Scan for the cell matching the given text and deliver its [x, y] coordinate at center. 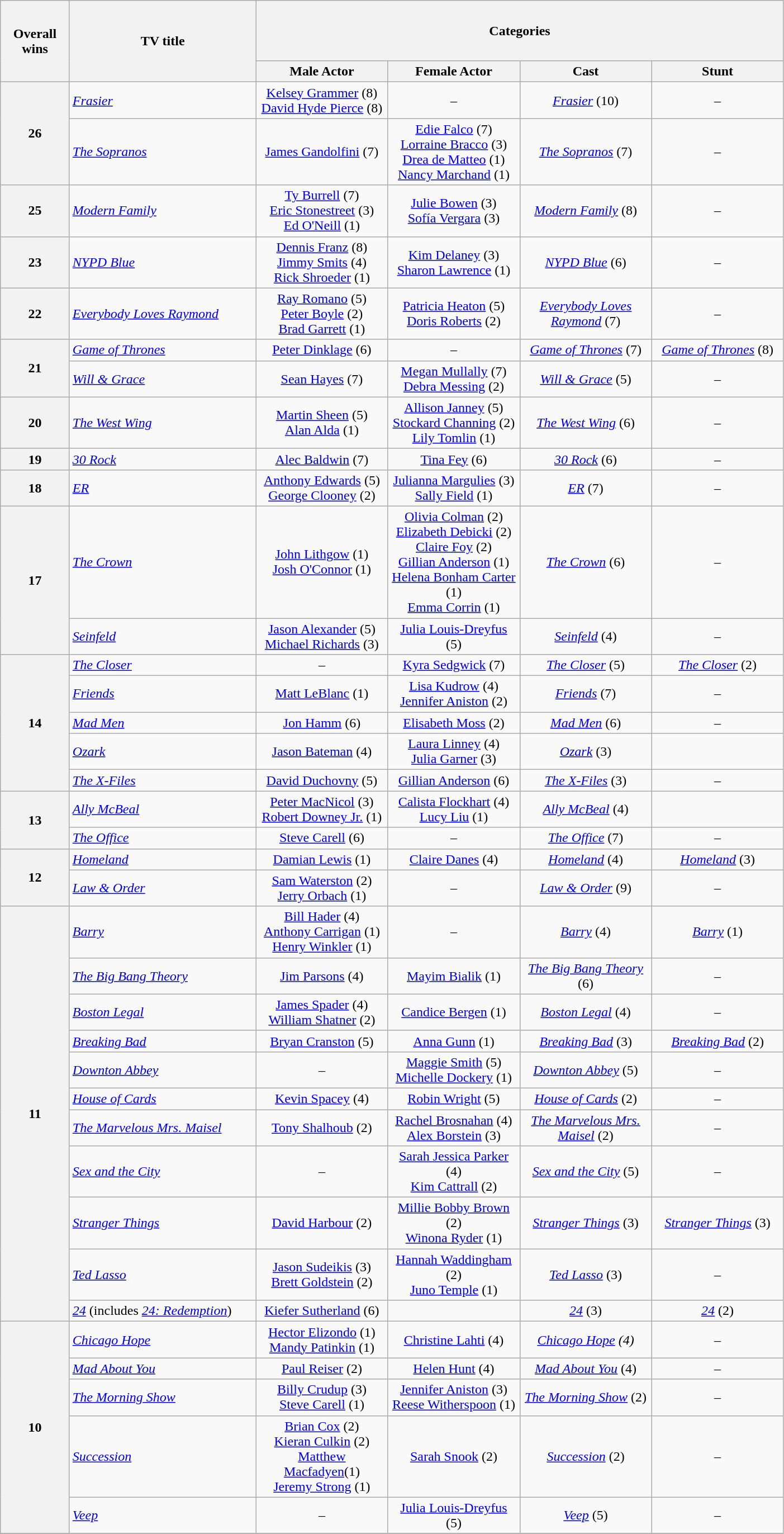
Calista Flockhart (4)Lucy Liu (1) [454, 809]
Peter MacNicol (3)Robert Downey Jr. (1) [322, 809]
The Morning Show [163, 1398]
Chicago Hope [163, 1339]
Dennis Franz (8)Jimmy Smits (4)Rick Shroeder (1) [322, 262]
Law & Order (9) [586, 888]
ER [163, 487]
Modern Family [163, 211]
Maggie Smith (5)Michelle Dockery (1) [454, 1070]
Elisabeth Moss (2) [454, 723]
Veep (5) [586, 1515]
Friends [163, 694]
26 [35, 134]
The Crown (6) [586, 562]
The Closer [163, 665]
Categories [520, 31]
Homeland [163, 859]
Stunt [718, 72]
Friends (7) [586, 694]
20 [35, 423]
Everybody Loves Raymond (7) [586, 314]
House of Cards (2) [586, 1099]
Breaking Bad [163, 1041]
Ted Lasso (3) [586, 1275]
James Spader (4)William Shatner (2) [322, 1012]
22 [35, 314]
Sean Hayes (7) [322, 379]
David Duchovny (5) [322, 780]
Jason Bateman (4) [322, 751]
Modern Family (8) [586, 211]
Edie Falco (7)Lorraine Bracco (3)Drea de Matteo (1)Nancy Marchand (1) [454, 152]
NYPD Blue (6) [586, 262]
30 Rock (6) [586, 459]
The X-Files (3) [586, 780]
NYPD Blue [163, 262]
23 [35, 262]
The Marvelous Mrs. Maisel (2) [586, 1127]
Tina Fey (6) [454, 459]
Downton Abbey (5) [586, 1070]
Kim Delaney (3)Sharon Lawrence (1) [454, 262]
Bill Hader (4)Anthony Carrigan (1) Henry Winkler (1) [322, 932]
Damian Lewis (1) [322, 859]
Hector Elizondo (1)Mandy Patinkin (1) [322, 1339]
Billy Crudup (3)Steve Carell (1) [322, 1398]
30 Rock [163, 459]
Megan Mullally (7)Debra Messing (2) [454, 379]
24 (2) [718, 1311]
Game of Thrones (8) [718, 350]
Bryan Cranston (5) [322, 1041]
John Lithgow (1)Josh O'Connor (1) [322, 562]
The West Wing (6) [586, 423]
Mad About You [163, 1369]
Robin Wright (5) [454, 1099]
James Gandolfini (7) [322, 152]
11 [35, 1114]
Boston Legal [163, 1012]
Claire Danes (4) [454, 859]
Male Actor [322, 72]
13 [35, 820]
Mayim Bialik (1) [454, 976]
Overall wins [35, 41]
Breaking Bad (3) [586, 1041]
Homeland (3) [718, 859]
Olivia Colman (2)Elizabeth Debicki (2)Claire Foy (2)Gillian Anderson (1)Helena Bonham Carter (1)Emma Corrin (1) [454, 562]
Sex and the City (5) [586, 1172]
Boston Legal (4) [586, 1012]
Julie Bowen (3)Sofía Vergara (3) [454, 211]
The Sopranos [163, 152]
Barry (1) [718, 932]
Jon Hamm (6) [322, 723]
Frasier [163, 101]
Cast [586, 72]
Game of Thrones [163, 350]
14 [35, 723]
Jason Sudeikis (3)Brett Goldstein (2) [322, 1275]
Peter Dinklage (6) [322, 350]
Sex and the City [163, 1172]
Kelsey Grammer (8)David Hyde Pierce (8) [322, 101]
The Office [163, 838]
Seinfeld [163, 636]
The Sopranos (7) [586, 152]
Kiefer Sutherland (6) [322, 1311]
Tony Shalhoub (2) [322, 1127]
Ozark (3) [586, 751]
Mad Men [163, 723]
Alec Baldwin (7) [322, 459]
David Harbour (2) [322, 1223]
Mad Men (6) [586, 723]
The Morning Show (2) [586, 1398]
ER (7) [586, 487]
Rachel Brosnahan (4)Alex Borstein (3) [454, 1127]
TV title [163, 41]
Will & Grace (5) [586, 379]
Jason Alexander (5)Michael Richards (3) [322, 636]
Allison Janney (5)Stockard Channing (2)Lily Tomlin (1) [454, 423]
Barry [163, 932]
Chicago Hope (4) [586, 1339]
Everybody Loves Raymond [163, 314]
Matt LeBlanc (1) [322, 694]
Kevin Spacey (4) [322, 1099]
Sarah Jessica Parker (4)Kim Cattrall (2) [454, 1172]
17 [35, 580]
Patricia Heaton (5)Doris Roberts (2) [454, 314]
Ty Burrell (7)Eric Stonestreet (3)Ed O'Neill (1) [322, 211]
Frasier (10) [586, 101]
Anthony Edwards (5)George Clooney (2) [322, 487]
Jim Parsons (4) [322, 976]
Succession (2) [586, 1456]
Seinfeld (4) [586, 636]
Ray Romano (5)Peter Boyle (2)Brad Garrett (1) [322, 314]
The Marvelous Mrs. Maisel [163, 1127]
Christine Lahti (4) [454, 1339]
Julianna Margulies (3)Sally Field (1) [454, 487]
Succession [163, 1456]
21 [35, 368]
Ted Lasso [163, 1275]
House of Cards [163, 1099]
Kyra Sedgwick (7) [454, 665]
Jennifer Aniston (3)Reese Witherspoon (1) [454, 1398]
Female Actor [454, 72]
Sarah Snook (2) [454, 1456]
Lisa Kudrow (4)Jennifer Aniston (2) [454, 694]
Law & Order [163, 888]
The Closer (5) [586, 665]
The West Wing [163, 423]
Laura Linney (4)Julia Garner (3) [454, 751]
24 (includes 24: Redemption) [163, 1311]
Anna Gunn (1) [454, 1041]
Brian Cox (2)Kieran Culkin (2)Matthew Macfadyen(1)Jeremy Strong (1) [322, 1456]
Breaking Bad (2) [718, 1041]
Game of Thrones (7) [586, 350]
24 (3) [586, 1311]
The Crown [163, 562]
18 [35, 487]
The Big Bang Theory (6) [586, 976]
The Big Bang Theory [163, 976]
Paul Reiser (2) [322, 1369]
Steve Carell (6) [322, 838]
Hannah Waddingham (2)Juno Temple (1) [454, 1275]
12 [35, 878]
Ozark [163, 751]
Ally McBeal [163, 809]
Martin Sheen (5)Alan Alda (1) [322, 423]
Sam Waterston (2)Jerry Orbach (1) [322, 888]
Barry (4) [586, 932]
Downton Abbey [163, 1070]
10 [35, 1428]
Stranger Things [163, 1223]
The Office (7) [586, 838]
Veep [163, 1515]
Helen Hunt (4) [454, 1369]
19 [35, 459]
The X-Files [163, 780]
Will & Grace [163, 379]
Homeland (4) [586, 859]
Ally McBeal (4) [586, 809]
Millie Bobby Brown (2)Winona Ryder (1) [454, 1223]
25 [35, 211]
The Closer (2) [718, 665]
Gillian Anderson (6) [454, 780]
Candice Bergen (1) [454, 1012]
Mad About You (4) [586, 1369]
